Pinpoint the cell where the given text exists, returning its [x, y] midpoint coordinate. 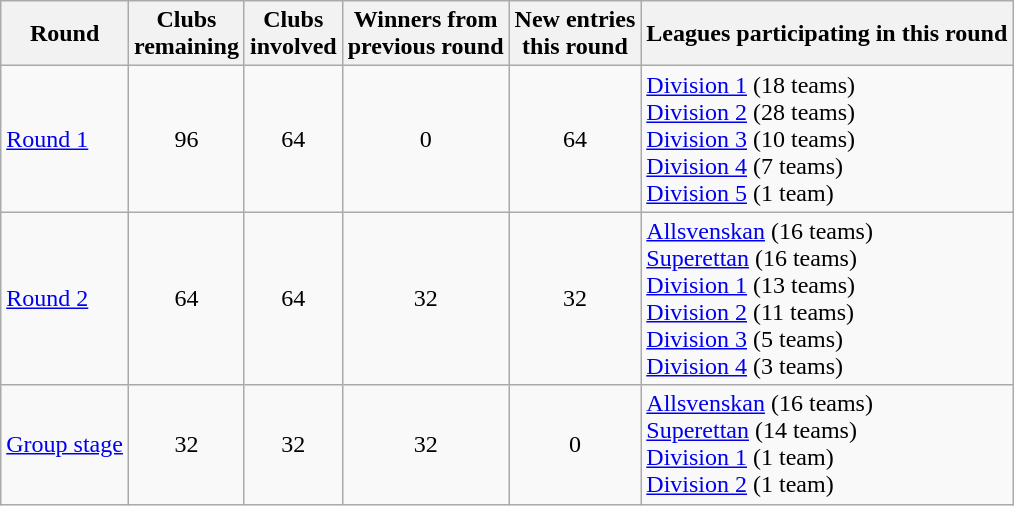
Allsvenskan (16 teams)Superettan (16 teams)Division 1 (13 teams)Division 2 (11 teams)Division 3 (5 teams)Division 4 (3 teams) [827, 298]
Round 2 [65, 298]
New entriesthis round [575, 34]
Round [65, 34]
96 [186, 139]
Allsvenskan (16 teams)Superettan (14 teams)Division 1 (1 team)Division 2 (1 team) [827, 444]
Clubsinvolved [293, 34]
Group stage [65, 444]
Round 1 [65, 139]
Winners fromprevious round [426, 34]
Division 1 (18 teams)Division 2 (28 teams)Division 3 (10 teams)Division 4 (7 teams)Division 5 (1 team) [827, 139]
Clubsremaining [186, 34]
Leagues participating in this round [827, 34]
